For the text-containing cell, return its midpoint in [x, y] coordinate format. 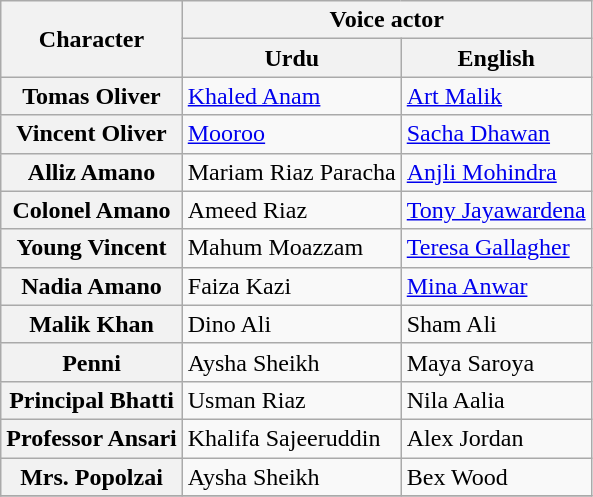
Faiza Kazi [292, 286]
Young Vincent [92, 248]
Maya Saroya [496, 362]
Professor Ansari [92, 438]
Mina Anwar [496, 286]
Ameed Riaz [292, 210]
Nadia Amano [92, 286]
Malik Khan [92, 324]
Tony Jayawardena [496, 210]
Khalifa Sajeeruddin [292, 438]
Mahum Moazzam [292, 248]
Usman Riaz [292, 400]
Alex Jordan [496, 438]
Tomas Oliver [92, 96]
Sham Ali [496, 324]
Mooroo [292, 134]
Teresa Gallagher [496, 248]
Bex Wood [496, 477]
Khaled Anam [292, 96]
Nila Aalia [496, 400]
Alliz Amano [92, 172]
Voice actor [386, 20]
Character [92, 39]
English [496, 58]
Mrs. Popolzai [92, 477]
Principal Bhatti [92, 400]
Colonel Amano [92, 210]
Art Malik [496, 96]
Vincent Oliver [92, 134]
Anjli Mohindra [496, 172]
Urdu [292, 58]
Mariam Riaz Paracha [292, 172]
Dino Ali [292, 324]
Sacha Dhawan [496, 134]
Penni [92, 362]
